From the cell containing the given text, extract its center point as (X, Y) coordinate. 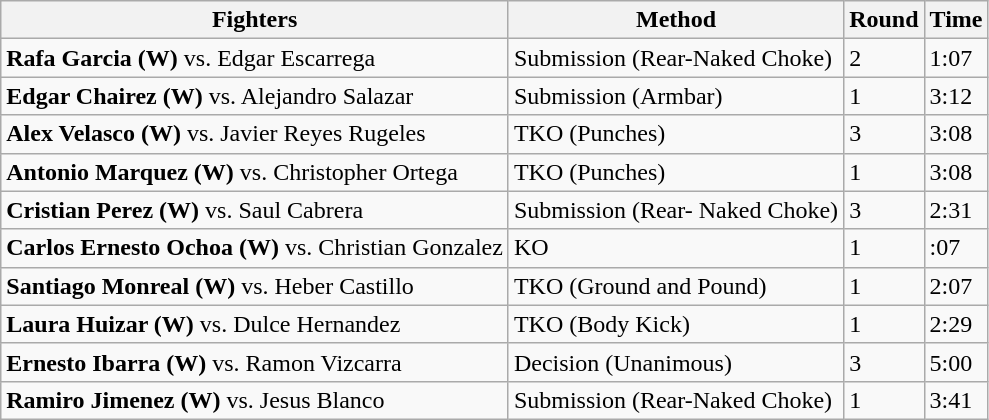
KO (676, 248)
Laura Huizar (W) vs. Dulce Hernandez (255, 324)
Carlos Ernesto Ochoa (W) vs. Christian Gonzalez (255, 248)
Cristian Perez (W) vs. Saul Cabrera (255, 210)
2:29 (956, 324)
Method (676, 20)
Time (956, 20)
Santiago Monreal (W) vs. Heber Castillo (255, 286)
Decision (Unanimous) (676, 362)
Round (884, 20)
:07 (956, 248)
2 (884, 58)
Fighters (255, 20)
TKO (Ground and Pound) (676, 286)
Edgar Chairez (W) vs. Alejandro Salazar (255, 96)
Ernesto Ibarra (W) vs. Ramon Vizcarra (255, 362)
Alex Velasco (W) vs. Javier Reyes Rugeles (255, 134)
TKO (Body Kick) (676, 324)
Antonio Marquez (W) vs. Christopher Ortega (255, 172)
2:07 (956, 286)
1:07 (956, 58)
Rafa Garcia (W) vs. Edgar Escarrega (255, 58)
Ramiro Jimenez (W) vs. Jesus Blanco (255, 400)
Submission (Rear- Naked Choke) (676, 210)
Submission (Armbar) (676, 96)
5:00 (956, 362)
3:12 (956, 96)
3:41 (956, 400)
2:31 (956, 210)
